Capture the cell that displays the provided text and extract its (X, Y) central coordinate. 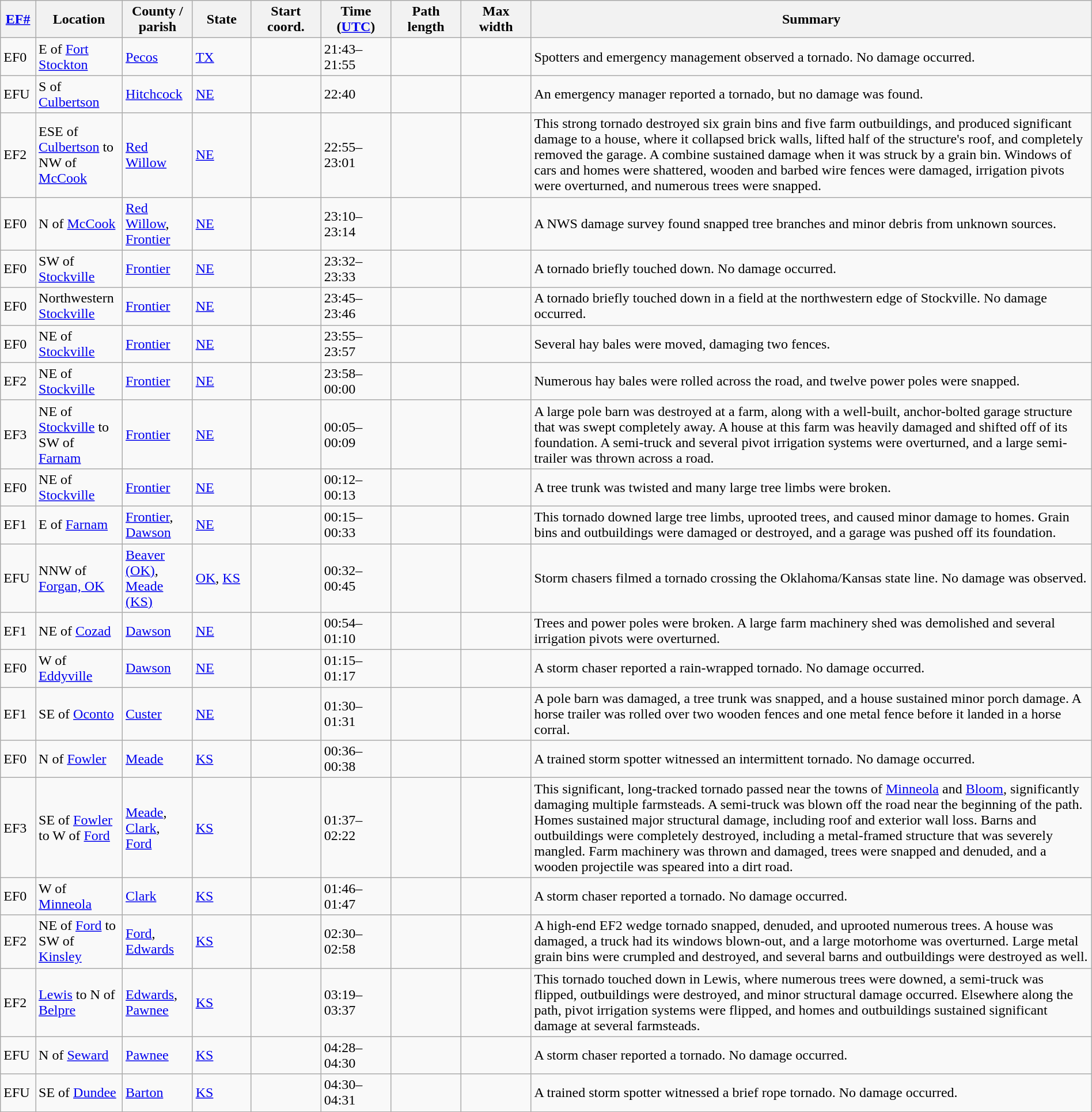
00:54–01:10 (356, 631)
23:45–23:46 (356, 307)
SE of Fowler to W of Ford (79, 827)
EF# (18, 20)
Storm chasers filmed a tornado crossing the Oklahoma/Kansas state line. No damage was observed. (811, 578)
NNW of Forgan, OK (79, 578)
A tornado briefly touched down in a field at the northwestern edge of Stockville. No damage occurred. (811, 307)
Summary (811, 20)
Ford, Edwards (158, 941)
OK, KS (221, 578)
S of Culbertson (79, 94)
Edwards, Pawnee (158, 1003)
E of Farnam (79, 524)
NE of Ford to SW of Kinsley (79, 941)
Hitchcock (158, 94)
A NWS damage survey found snapped tree branches and minor debris from unknown sources. (811, 224)
SW of Stockville (79, 268)
Pawnee (158, 1056)
23:32–23:33 (356, 268)
NE of Stockville to SW of Farnam (79, 434)
00:05–00:09 (356, 434)
Red Willow (158, 155)
23:58–00:00 (356, 381)
Trees and power poles were broken. A large farm machinery shed was demolished and several irrigation pivots were overturned. (811, 631)
Meade, Clark, Ford (158, 827)
Beaver (OK), Meade (KS) (158, 578)
Location (79, 20)
ESE of Culbertson to NW of McCook (79, 155)
Numerous hay bales were rolled across the road, and twelve power poles were snapped. (811, 381)
TX (221, 56)
00:36–00:38 (356, 759)
00:32–00:45 (356, 578)
A trained storm spotter witnessed a brief rope tornado. No damage occurred. (811, 1092)
W of Eddyville (79, 668)
NE of Cozad (79, 631)
01:46–01:47 (356, 897)
04:28–04:30 (356, 1056)
01:30–01:31 (356, 714)
SE of Oconto (79, 714)
01:15–01:17 (356, 668)
23:10–23:14 (356, 224)
Clark (158, 897)
03:19–03:37 (356, 1003)
N of McCook (79, 224)
22:40 (356, 94)
02:30–02:58 (356, 941)
Northwestern Stockville (79, 307)
22:55–23:01 (356, 155)
County / parish (158, 20)
Lewis to N of Belpre (79, 1003)
N of Fowler (79, 759)
00:12–00:13 (356, 487)
04:30–04:31 (356, 1092)
W of Minneola (79, 897)
A trained storm spotter witnessed an intermittent tornado. No damage occurred. (811, 759)
Custer (158, 714)
A tree trunk was twisted and many large tree limbs were broken. (811, 487)
Meade (158, 759)
Pecos (158, 56)
A storm chaser reported a rain-wrapped tornado. No damage occurred. (811, 668)
Max width (496, 20)
Several hay bales were moved, damaging two fences. (811, 343)
21:43–21:55 (356, 56)
N of Seward (79, 1056)
A tornado briefly touched down. No damage occurred. (811, 268)
Barton (158, 1092)
State (221, 20)
Red Willow, Frontier (158, 224)
Frontier, Dawson (158, 524)
Path length (426, 20)
01:37–02:22 (356, 827)
Spotters and emergency management observed a tornado. No damage occurred. (811, 56)
Start coord. (286, 20)
23:55–23:57 (356, 343)
E of Fort Stockton (79, 56)
An emergency manager reported a tornado, but no damage was found. (811, 94)
Time (UTC) (356, 20)
SE of Dundee (79, 1092)
00:15–00:33 (356, 524)
